Find where the given text appears and provide that cell's center as (X, Y) coordinate. 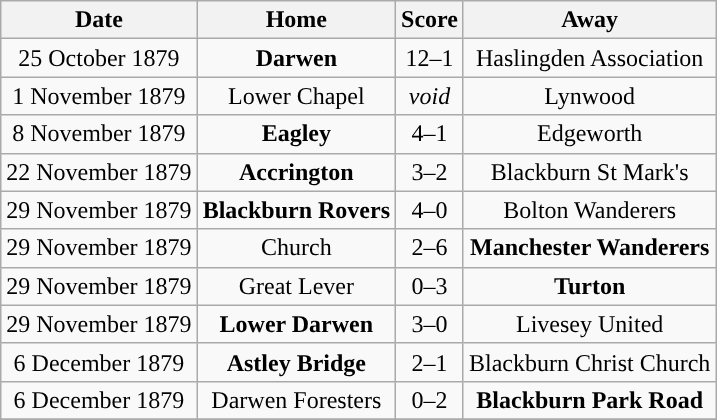
Manchester Wanderers (589, 248)
Home (296, 20)
Astley Bridge (296, 362)
Church (296, 248)
22 November 1879 (99, 172)
Turton (589, 286)
3–0 (430, 324)
Darwen (296, 58)
8 November 1879 (99, 134)
4–0 (430, 210)
Score (430, 20)
0–3 (430, 286)
Blackburn Park Road (589, 400)
Lynwood (589, 96)
Livesey United (589, 324)
Great Lever (296, 286)
Lower Darwen (296, 324)
3–2 (430, 172)
25 October 1879 (99, 58)
Blackburn St Mark's (589, 172)
Blackburn Christ Church (589, 362)
2–6 (430, 248)
Eagley (296, 134)
1 November 1879 (99, 96)
12–1 (430, 58)
4–1 (430, 134)
Bolton Wanderers (589, 210)
Blackburn Rovers (296, 210)
Darwen Foresters (296, 400)
2–1 (430, 362)
0–2 (430, 400)
Away (589, 20)
Edgeworth (589, 134)
void (430, 96)
Lower Chapel (296, 96)
Accrington (296, 172)
Haslingden Association (589, 58)
Date (99, 20)
